Return [x, y] of the center of cell containing provided text 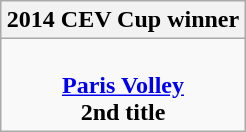
2014 CEV Cup winner [122, 20]
Paris Volley 2nd title [122, 85]
